Output the (X, Y) coordinate of the center of the cell containing the given text.  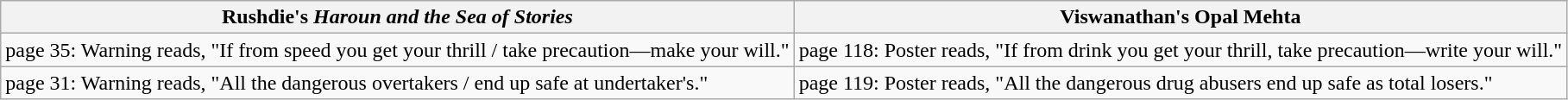
page 31: Warning reads, "All the dangerous overtakers / end up safe at undertaker's." (397, 83)
page 119: Poster reads, "All the dangerous drug abusers end up safe as total losers." (1181, 83)
page 35: Warning reads, "If from speed you get your thrill / take precaution—make your will." (397, 50)
page 118: Poster reads, "If from drink you get your thrill, take precaution—write your will." (1181, 50)
Rushdie's Haroun and the Sea of Stories (397, 17)
Viswanathan's Opal Mehta (1181, 17)
